Extract the (X, Y) coordinate from the center of the cell holding the provided text.  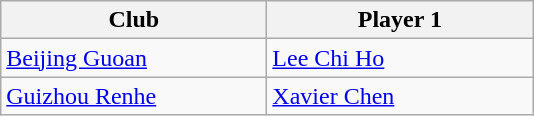
Player 1 (400, 20)
Guizhou Renhe (134, 96)
Beijing Guoan (134, 58)
Club (134, 20)
Xavier Chen (400, 96)
Lee Chi Ho (400, 58)
